Find where the given text appears and provide that cell's center as [x, y] coordinate. 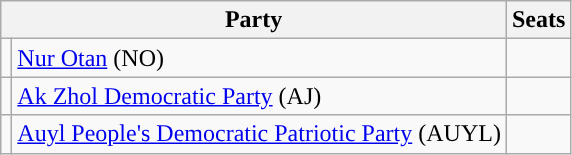
Nur Otan (NO) [260, 58]
Party [254, 20]
Seats [538, 20]
Ak Zhol Democratic Party (AJ) [260, 96]
Auyl People's Democratic Patriotic Party (AUYL) [260, 134]
